Capture the cell that displays the provided text and extract its (X, Y) central coordinate. 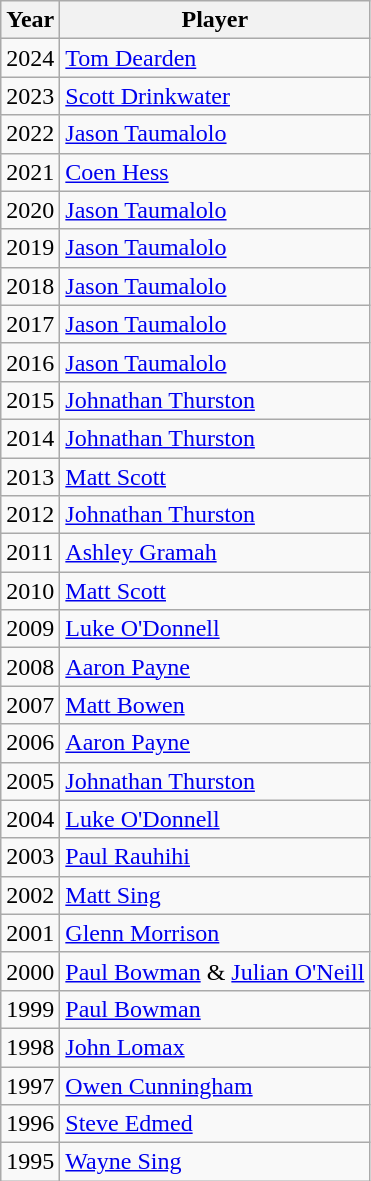
Scott Drinkwater (215, 96)
1999 (30, 1009)
2000 (30, 971)
Glenn Morrison (215, 933)
Coen Hess (215, 172)
Steve Edmed (215, 1124)
Owen Cunningham (215, 1085)
2005 (30, 781)
2002 (30, 895)
2010 (30, 591)
2014 (30, 438)
2015 (30, 400)
2009 (30, 629)
Player (215, 20)
2023 (30, 96)
Paul Bowman (215, 1009)
2011 (30, 553)
2007 (30, 705)
John Lomax (215, 1047)
Matt Sing (215, 895)
Ashley Gramah (215, 553)
2022 (30, 134)
2008 (30, 667)
2017 (30, 324)
2021 (30, 172)
Tom Dearden (215, 58)
2019 (30, 248)
Year (30, 20)
Matt Bowen (215, 705)
2024 (30, 58)
Wayne Sing (215, 1162)
2001 (30, 933)
2012 (30, 515)
1998 (30, 1047)
2018 (30, 286)
Paul Bowman & Julian O'Neill (215, 971)
2004 (30, 819)
2006 (30, 743)
1996 (30, 1124)
1995 (30, 1162)
2020 (30, 210)
2003 (30, 857)
2013 (30, 477)
1997 (30, 1085)
2016 (30, 362)
Paul Rauhihi (215, 857)
